Scan for the cell matching the given text and deliver its [X, Y] coordinate at center. 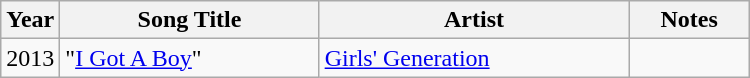
Song Title [190, 20]
Year [30, 20]
2013 [30, 58]
"I Got A Boy" [190, 58]
Notes [689, 20]
Artist [474, 20]
Girls' Generation [474, 58]
